Search for the cell housing the specified text and yield its (x, y) center coordinate. 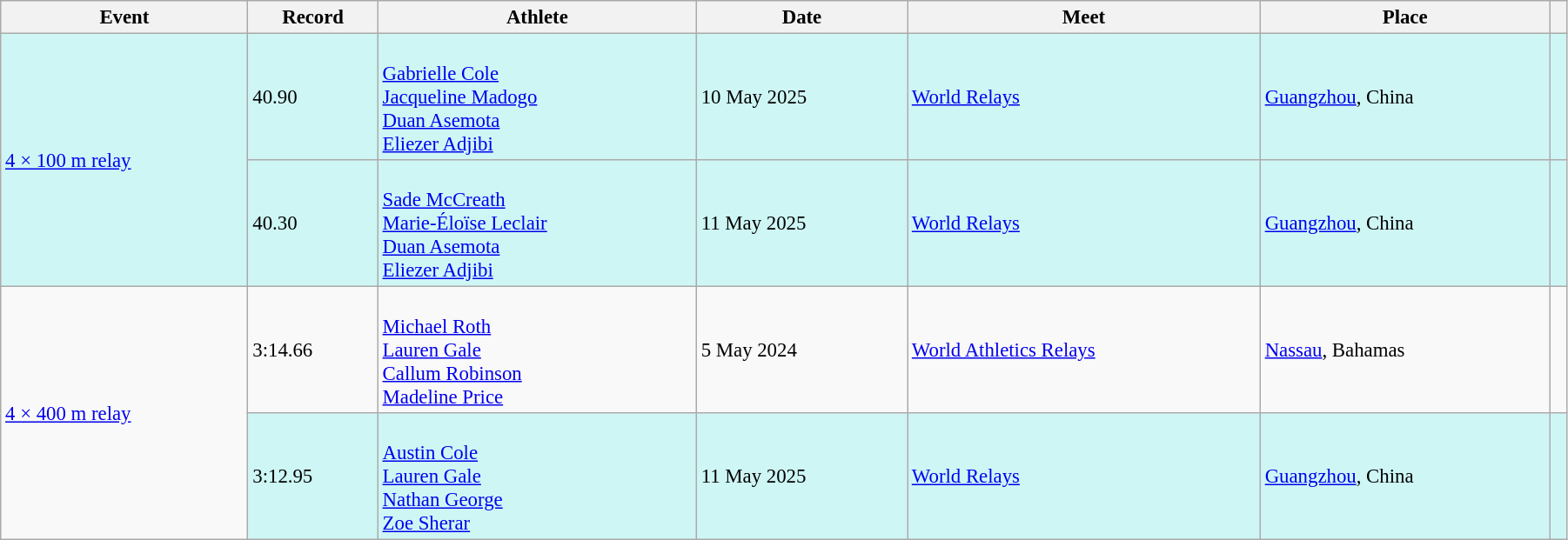
4 × 100 m relay (124, 160)
3:12.95 (313, 477)
Sade McCreathMarie-Éloïse LeclairDuan AsemotaEliezer Adjibi (537, 223)
40.30 (313, 223)
Event (124, 17)
World Athletics Relays (1084, 350)
Nassau, Bahamas (1404, 350)
4 × 400 m relay (124, 414)
Record (313, 17)
40.90 (313, 97)
Meet (1084, 17)
Gabrielle ColeJacqueline MadogoDuan AsemotaEliezer Adjibi (537, 97)
Michael RothLauren GaleCallum RobinsonMadeline Price (537, 350)
Place (1404, 17)
5 May 2024 (801, 350)
Austin ColeLauren GaleNathan GeorgeZoe Sherar (537, 477)
Athlete (537, 17)
10 May 2025 (801, 97)
3:14.66 (313, 350)
Date (801, 17)
